Find where the given text appears and provide that cell's center as [X, Y] coordinate. 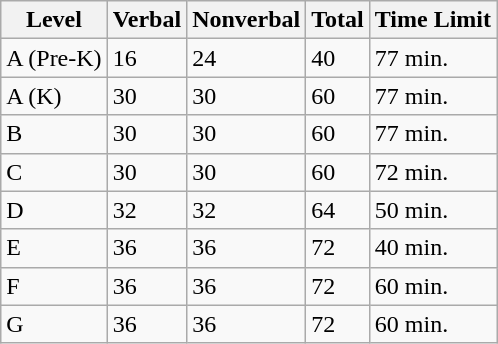
D [54, 210]
Level [54, 20]
40 [338, 58]
Time Limit [432, 20]
64 [338, 210]
Total [338, 20]
Nonverbal [246, 20]
Verbal [147, 20]
G [54, 324]
16 [147, 58]
E [54, 248]
C [54, 172]
A (K) [54, 96]
72 min. [432, 172]
B [54, 134]
F [54, 286]
A (Pre-K) [54, 58]
50 min. [432, 210]
24 [246, 58]
40 min. [432, 248]
